Pinpoint the cell where the given text exists, returning its (x, y) midpoint coordinate. 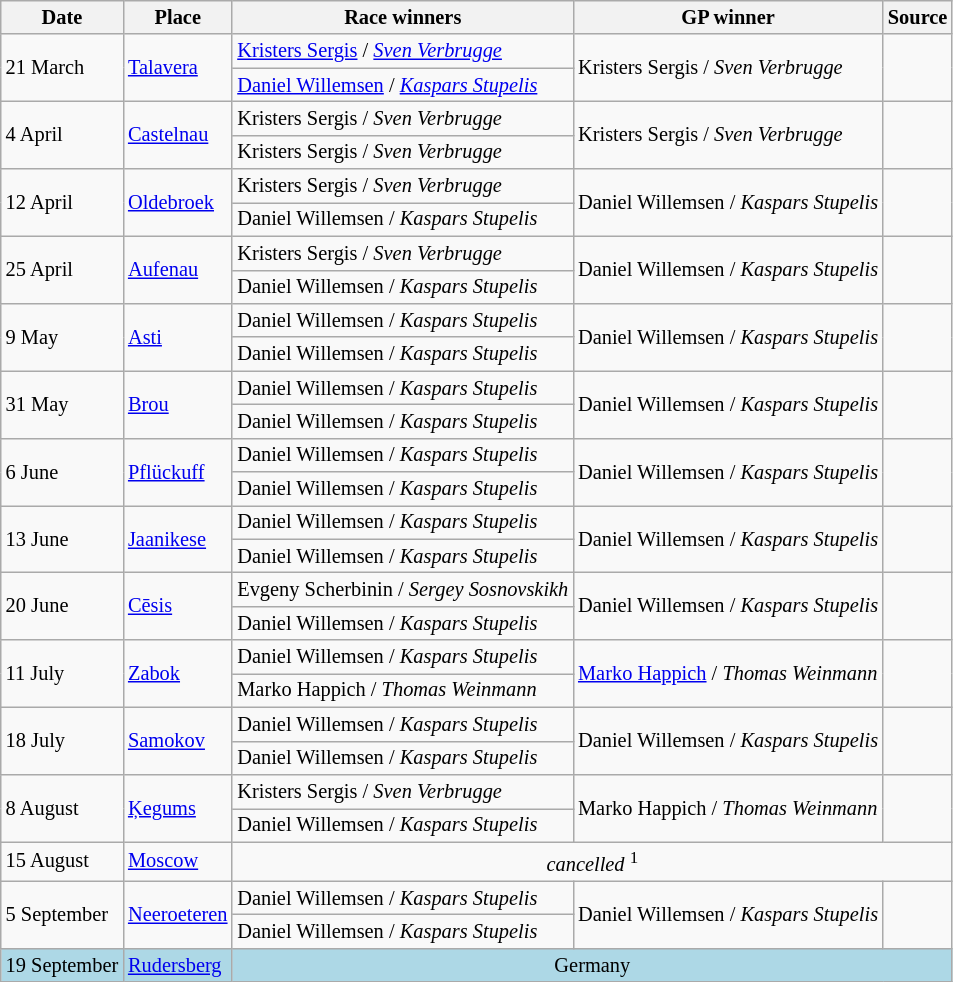
25 April (62, 270)
31 May (62, 404)
Aufenau (178, 270)
12 April (62, 202)
8 August (62, 808)
Source (918, 17)
Zabok (178, 674)
19 September (62, 965)
Ķegums (178, 808)
18 July (62, 740)
Oldebroek (178, 202)
Date (62, 17)
Neeroeteren (178, 914)
Asti (178, 336)
Talavera (178, 68)
cancelled 1 (592, 862)
11 July (62, 674)
Cēsis (178, 606)
Place (178, 17)
Race winners (402, 17)
Samokov (178, 740)
GP winner (728, 17)
Rudersberg (178, 965)
21 March (62, 68)
4 April (62, 134)
Brou (178, 404)
6 June (62, 472)
15 August (62, 862)
Germany (592, 965)
13 June (62, 538)
Moscow (178, 862)
Jaanikese (178, 538)
Pflückuff (178, 472)
Castelnau (178, 134)
Evgeny Scherbinin / Sergey Sosnovskikh (402, 589)
5 September (62, 914)
9 May (62, 336)
20 June (62, 606)
